For the text-containing cell, return its midpoint in (x, y) coordinate format. 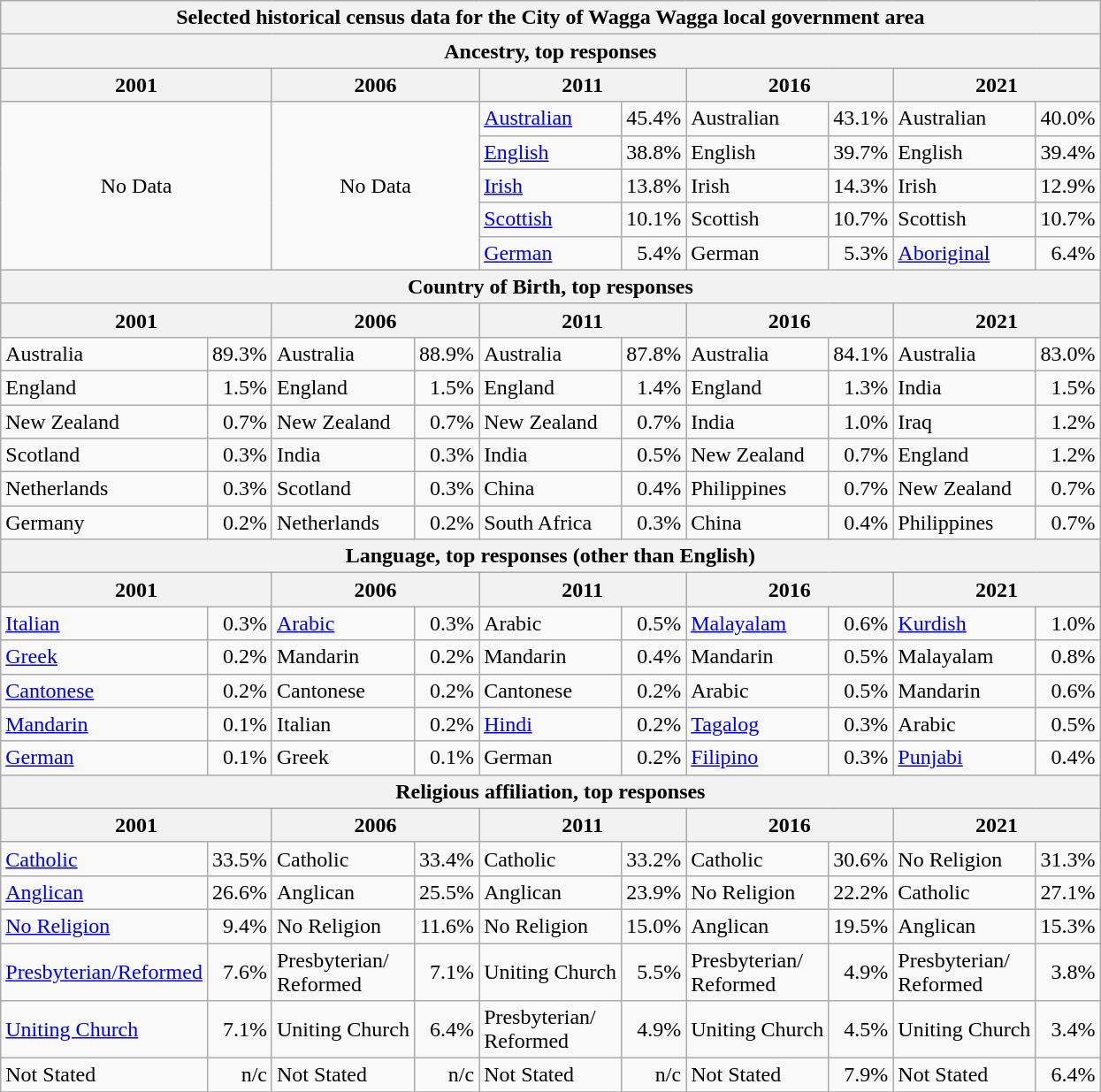
89.3% (239, 354)
Punjabi (964, 758)
11.6% (447, 926)
Ancestry, top responses (550, 51)
7.6% (239, 971)
7.9% (861, 1075)
5.5% (654, 971)
23.9% (654, 892)
Kurdish (964, 623)
1.3% (861, 387)
Religious affiliation, top responses (550, 791)
South Africa (550, 523)
Aboriginal (964, 253)
25.5% (447, 892)
38.8% (654, 152)
22.2% (861, 892)
4.5% (861, 1029)
40.0% (1068, 118)
39.4% (1068, 152)
27.1% (1068, 892)
45.4% (654, 118)
Iraq (964, 422)
Language, top responses (other than English) (550, 556)
3.4% (1068, 1029)
0.8% (1068, 657)
10.1% (654, 219)
Country of Birth, top responses (550, 286)
33.2% (654, 859)
31.3% (1068, 859)
12.9% (1068, 186)
14.3% (861, 186)
15.0% (654, 926)
39.7% (861, 152)
5.3% (861, 253)
33.4% (447, 859)
84.1% (861, 354)
Tagalog (757, 724)
Hindi (550, 724)
87.8% (654, 354)
9.4% (239, 926)
30.6% (861, 859)
88.9% (447, 354)
15.3% (1068, 926)
1.4% (654, 387)
Filipino (757, 758)
Germany (104, 523)
26.6% (239, 892)
33.5% (239, 859)
83.0% (1068, 354)
43.1% (861, 118)
5.4% (654, 253)
Selected historical census data for the City of Wagga Wagga local government area (550, 18)
3.8% (1068, 971)
19.5% (861, 926)
13.8% (654, 186)
